Detect which cell encompasses the target text, then output its [X, Y] center coordinate. 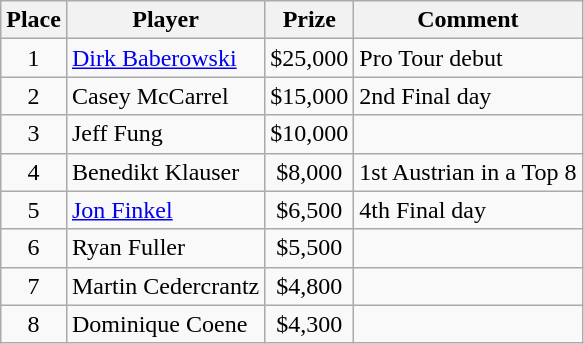
Jon Finkel [165, 210]
1st Austrian in a Top 8 [468, 172]
$4,800 [310, 286]
$25,000 [310, 58]
Prize [310, 20]
6 [34, 248]
$5,500 [310, 248]
5 [34, 210]
4 [34, 172]
Pro Tour debut [468, 58]
7 [34, 286]
Dominique Coene [165, 324]
Martin Cedercrantz [165, 286]
$4,300 [310, 324]
$8,000 [310, 172]
2 [34, 96]
$15,000 [310, 96]
Place [34, 20]
1 [34, 58]
8 [34, 324]
Ryan Fuller [165, 248]
2nd Final day [468, 96]
Jeff Fung [165, 134]
$6,500 [310, 210]
Comment [468, 20]
Dirk Baberowski [165, 58]
Benedikt Klauser [165, 172]
3 [34, 134]
Player [165, 20]
$10,000 [310, 134]
Casey McCarrel [165, 96]
4th Final day [468, 210]
